Pinpoint the cell where the given text exists, returning its [X, Y] midpoint coordinate. 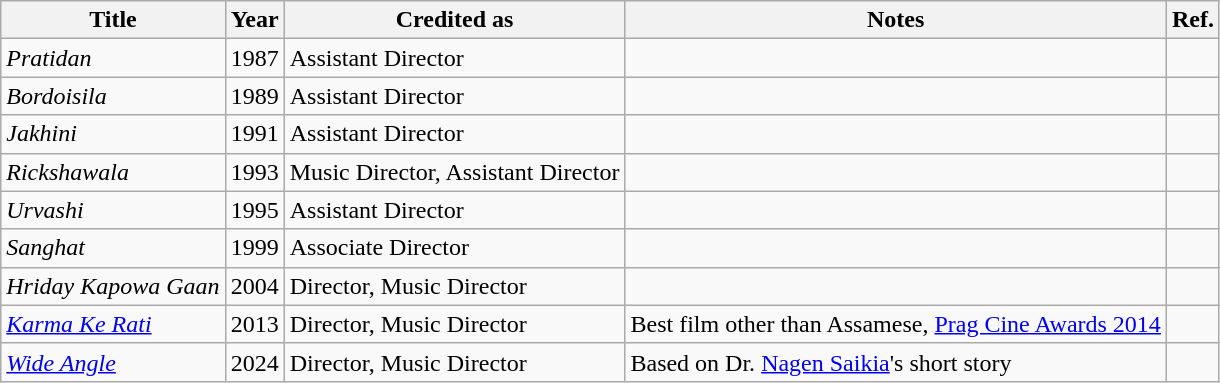
Sanghat [113, 248]
Wide Angle [113, 362]
Credited as [454, 20]
1999 [254, 248]
2004 [254, 286]
1995 [254, 210]
Associate Director [454, 248]
Title [113, 20]
Urvashi [113, 210]
1987 [254, 58]
Pratidan [113, 58]
Based on Dr. Nagen Saikia's short story [896, 362]
Rickshawala [113, 172]
Notes [896, 20]
Bordoisila [113, 96]
Music Director, Assistant Director [454, 172]
Jakhini [113, 134]
1991 [254, 134]
Karma Ke Rati [113, 324]
2024 [254, 362]
Ref. [1192, 20]
Best film other than Assamese, Prag Cine Awards 2014 [896, 324]
Hriday Kapowa Gaan [113, 286]
Year [254, 20]
1993 [254, 172]
1989 [254, 96]
2013 [254, 324]
